Scan for the cell matching the given text and deliver its (X, Y) coordinate at center. 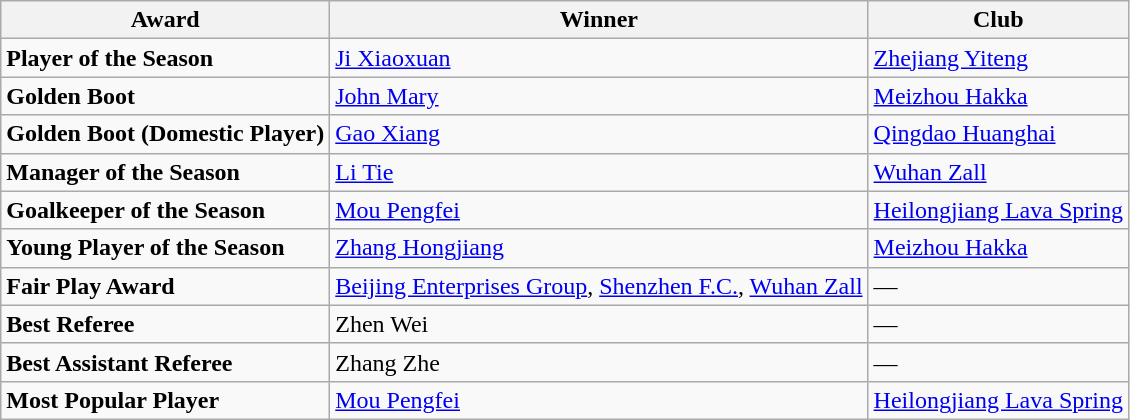
Wuhan Zall (998, 172)
Zhejiang Yiteng (998, 58)
Qingdao Huanghai (998, 134)
John Mary (599, 96)
Golden Boot (Domestic Player) (166, 134)
Award (166, 20)
Winner (599, 20)
Zhen Wei (599, 324)
Gao Xiang (599, 134)
Beijing Enterprises Group, Shenzhen F.C., Wuhan Zall (599, 286)
Fair Play Award (166, 286)
Zhang Zhe (599, 362)
Player of the Season (166, 58)
Golden Boot (166, 96)
Goalkeeper of the Season (166, 210)
Young Player of the Season (166, 248)
Li Tie (599, 172)
Ji Xiaoxuan (599, 58)
Best Assistant Referee (166, 362)
Most Popular Player (166, 400)
Zhang Hongjiang (599, 248)
Club (998, 20)
Best Referee (166, 324)
Manager of the Season (166, 172)
